Find where the given text appears and provide that cell's center as (X, Y) coordinate. 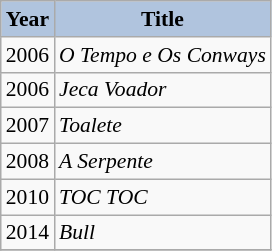
2007 (28, 126)
Year (28, 19)
Title (162, 19)
2010 (28, 197)
O Tempo e Os Conways (162, 55)
2014 (28, 233)
TOC TOC (162, 197)
A Serpente (162, 162)
Bull (162, 233)
2008 (28, 162)
Jeca Voador (162, 90)
Toalete (162, 126)
